Scan for the cell matching the given text and deliver its [X, Y] coordinate at center. 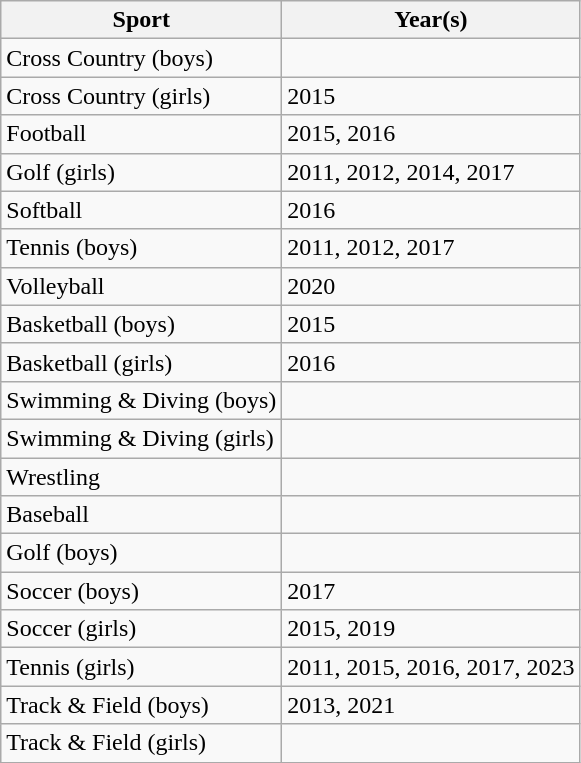
Basketball (boys) [142, 324]
Golf (girls) [142, 172]
Volleyball [142, 286]
Soccer (boys) [142, 591]
2011, 2012, 2017 [431, 248]
Football [142, 134]
2013, 2021 [431, 705]
Softball [142, 210]
Golf (boys) [142, 553]
2015, 2019 [431, 629]
2015, 2016 [431, 134]
Track & Field (boys) [142, 705]
Tennis (boys) [142, 248]
Cross Country (boys) [142, 58]
Soccer (girls) [142, 629]
2011, 2015, 2016, 2017, 2023 [431, 667]
Tennis (girls) [142, 667]
Track & Field (girls) [142, 743]
Swimming & Diving (boys) [142, 400]
Wrestling [142, 477]
Cross Country (girls) [142, 96]
2011, 2012, 2014, 2017 [431, 172]
Baseball [142, 515]
2020 [431, 286]
Sport [142, 20]
Swimming & Diving (girls) [142, 438]
2017 [431, 591]
Basketball (girls) [142, 362]
Year(s) [431, 20]
